Detect which cell encompasses the target text, then output its [x, y] center coordinate. 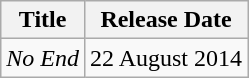
22 August 2014 [166, 58]
Release Date [166, 20]
Title [43, 20]
No End [43, 58]
